For the text-containing cell, return its midpoint in (x, y) coordinate format. 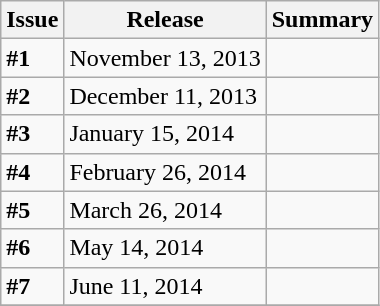
December 11, 2013 (165, 96)
May 14, 2014 (165, 248)
February 26, 2014 (165, 172)
#3 (32, 134)
March 26, 2014 (165, 210)
Issue (32, 20)
#7 (32, 286)
Release (165, 20)
#2 (32, 96)
#4 (32, 172)
Summary (322, 20)
June 11, 2014 (165, 286)
November 13, 2013 (165, 58)
#1 (32, 58)
#6 (32, 248)
January 15, 2014 (165, 134)
#5 (32, 210)
